Find where the given text appears and provide that cell's center as [X, Y] coordinate. 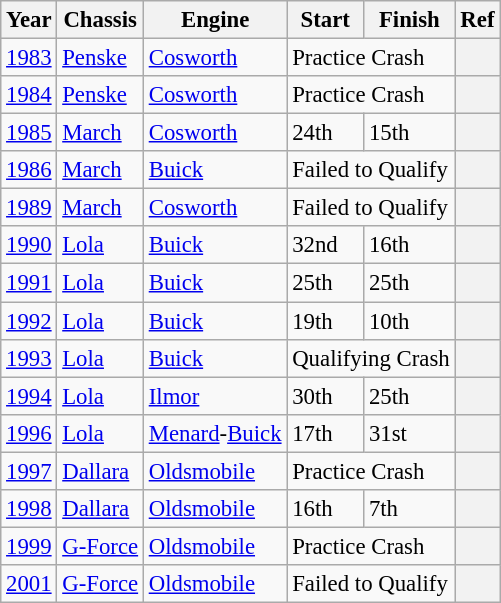
1991 [29, 283]
1985 [29, 133]
30th [326, 396]
1986 [29, 170]
1983 [29, 58]
Chassis [100, 20]
Year [29, 20]
1984 [29, 95]
15th [410, 133]
Qualifying Crash [371, 358]
1992 [29, 321]
1994 [29, 396]
1989 [29, 208]
1999 [29, 546]
Ref [478, 20]
Engine [214, 20]
32nd [326, 245]
Start [326, 20]
2001 [29, 584]
31st [410, 433]
10th [410, 321]
1990 [29, 245]
Ilmor [214, 396]
7th [410, 509]
Menard-Buick [214, 433]
17th [326, 433]
1996 [29, 433]
Finish [410, 20]
1997 [29, 471]
24th [326, 133]
1993 [29, 358]
19th [326, 321]
1998 [29, 509]
